Provide the (x, y) coordinate of the cell's center where the given text is located.  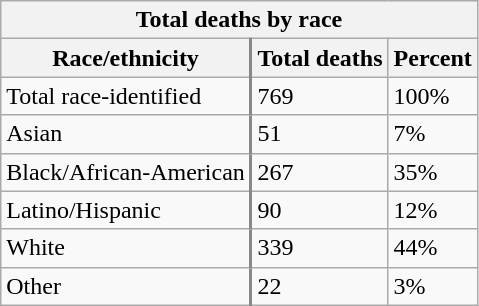
267 (320, 172)
Asian (126, 134)
769 (320, 96)
22 (320, 286)
White (126, 248)
Total race-identified (126, 96)
51 (320, 134)
Percent (432, 58)
339 (320, 248)
Total deaths (320, 58)
3% (432, 286)
Total deaths by race (240, 20)
35% (432, 172)
7% (432, 134)
Black/African-American (126, 172)
Race/ethnicity (126, 58)
90 (320, 210)
12% (432, 210)
100% (432, 96)
Latino/Hispanic (126, 210)
44% (432, 248)
Other (126, 286)
